Identify which cell holds the provided text, then report its [X, Y] central coordinate. 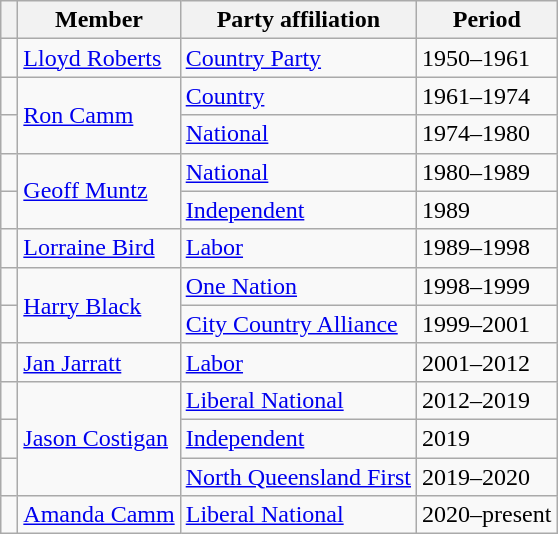
2019–2020 [487, 477]
Lloyd Roberts [99, 58]
1961–1974 [487, 96]
Amanda Camm [99, 515]
Country Party [298, 58]
Ron Camm [99, 115]
1999–2001 [487, 324]
1989–1998 [487, 248]
1974–1980 [487, 134]
1998–1999 [487, 286]
Jan Jarratt [99, 362]
1989 [487, 210]
Member [99, 20]
1950–1961 [487, 58]
One Nation [298, 286]
2001–2012 [487, 362]
Lorraine Bird [99, 248]
North Queensland First [298, 477]
2019 [487, 438]
Country [298, 96]
City Country Alliance [298, 324]
2012–2019 [487, 400]
Party affiliation [298, 20]
Geoff Muntz [99, 191]
1980–1989 [487, 172]
Harry Black [99, 305]
2020–present [487, 515]
Jason Costigan [99, 438]
Period [487, 20]
